Capture the cell that displays the provided text and extract its (x, y) central coordinate. 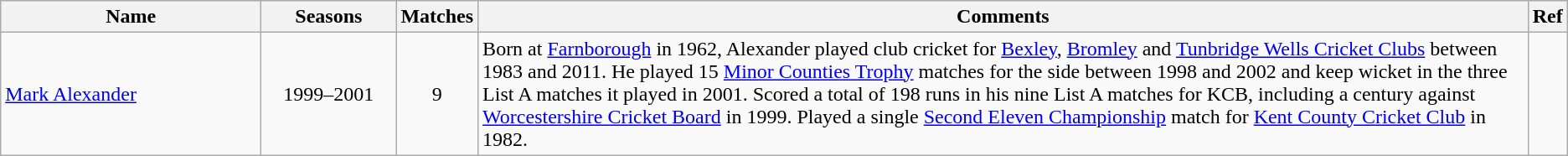
Name (131, 17)
Seasons (328, 17)
Matches (437, 17)
9 (437, 94)
1999–2001 (328, 94)
Ref (1548, 17)
Mark Alexander (131, 94)
Comments (1003, 17)
